From the cell containing the given text, extract its center point as (x, y) coordinate. 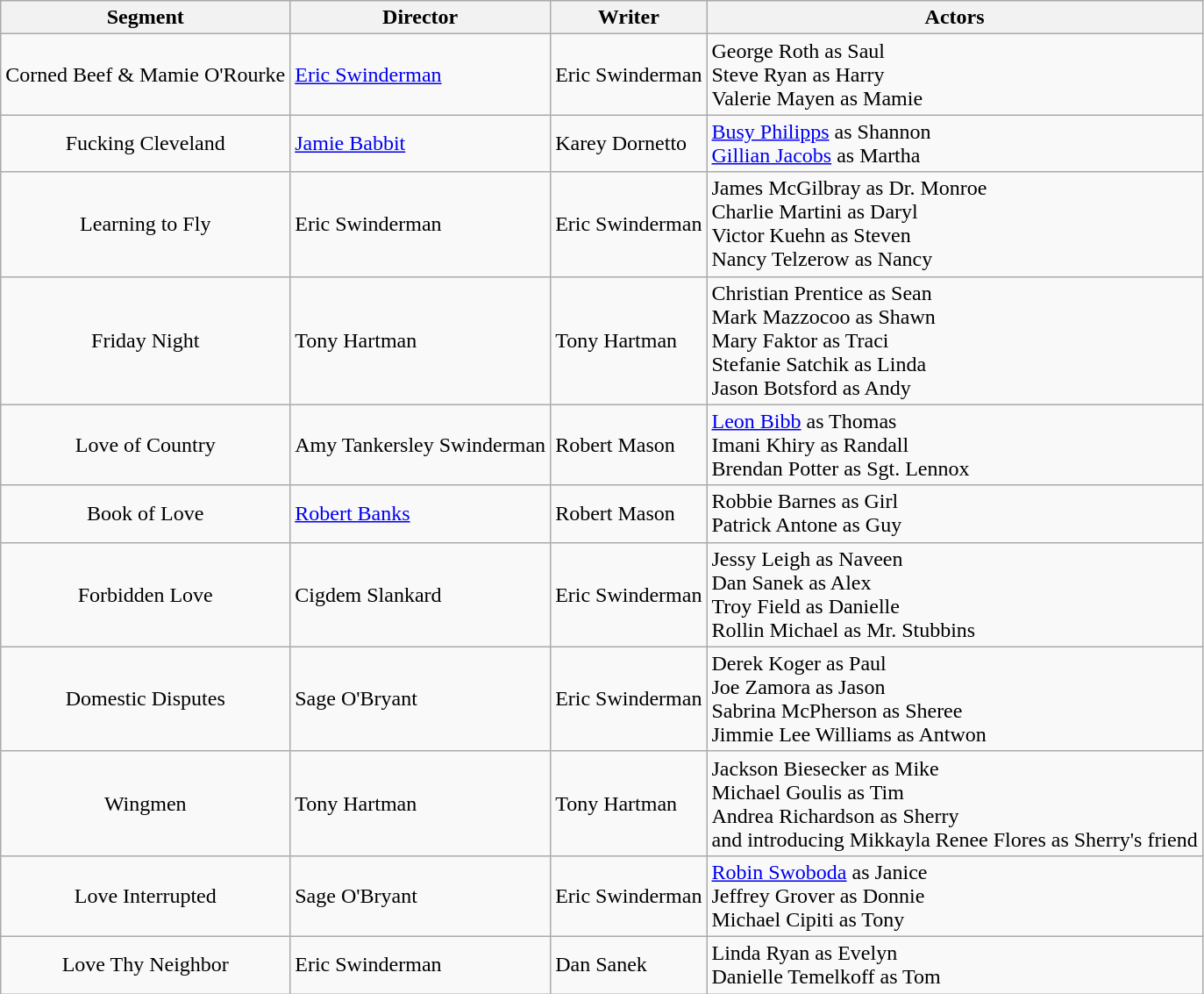
Christian Prentice as SeanMark Mazzocoo as ShawnMary Faktor as TraciStefanie Satchik as LindaJason Botsford as Andy (954, 340)
Leon Bibb as ThomasImani Khiry as RandallBrendan Potter as Sgt. Lennox (954, 445)
Wingmen (146, 804)
Amy Tankersley Swinderman (421, 445)
Book of Love (146, 514)
Friday Night (146, 340)
Derek Koger as PaulJoe Zamora as JasonSabrina McPherson as ShereeJimmie Lee Williams as Antwon (954, 698)
Dan Sanek (629, 965)
Love Thy Neighbor (146, 965)
Corned Beef & Mamie O'Rourke (146, 75)
Love Interrupted (146, 896)
Fucking Cleveland (146, 144)
Karey Dornetto (629, 144)
Director (421, 18)
Writer (629, 18)
Linda Ryan as EvelynDanielle Temelkoff as Tom (954, 965)
Actors (954, 18)
Jackson Biesecker as MikeMichael Goulis as TimAndrea Richardson as Sherryand introducing Mikkayla Renee Flores as Sherry's friend (954, 804)
George Roth as SaulSteve Ryan as HarryValerie Mayen as Mamie (954, 75)
Segment (146, 18)
Love of Country (146, 445)
Domestic Disputes (146, 698)
Robin Swoboda as JaniceJeffrey Grover as DonnieMichael Cipiti as Tony (954, 896)
Busy Philipps as ShannonGillian Jacobs as Martha (954, 144)
Jamie Babbit (421, 144)
Learning to Fly (146, 225)
Robert Banks (421, 514)
Robbie Barnes as GirlPatrick Antone as Guy (954, 514)
James McGilbray as Dr. MonroeCharlie Martini as DarylVictor Kuehn as StevenNancy Telzerow as Nancy (954, 225)
Forbidden Love (146, 595)
Jessy Leigh as NaveenDan Sanek as AlexTroy Field as DanielleRollin Michael as Mr. Stubbins (954, 595)
Cigdem Slankard (421, 595)
